Return [X, Y] of the center of cell containing provided text 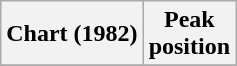
Peakposition [189, 34]
Chart (1982) [72, 34]
